Determine the (x, y) coordinate at the center of the cell enclosing the given text.  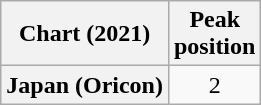
Chart (2021) (85, 34)
Peakposition (214, 34)
Japan (Oricon) (85, 85)
2 (214, 85)
